Return [X, Y] of the center of cell containing provided text 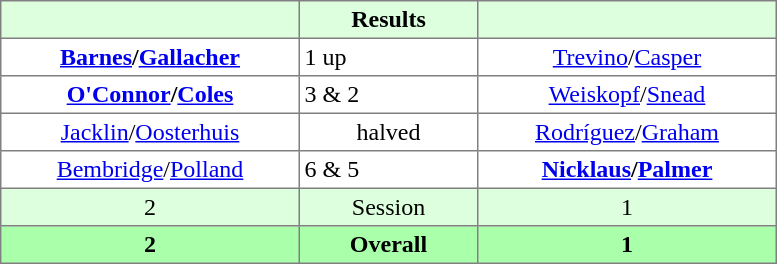
3 & 2 [388, 95]
Weiskopf/Snead [627, 95]
Trevino/Casper [627, 57]
6 & 5 [388, 170]
Overall [388, 245]
Rodríguez/Graham [627, 132]
1 up [388, 57]
Jacklin/Oosterhuis [150, 132]
halved [388, 132]
Nicklaus/Palmer [627, 170]
Session [388, 207]
Results [388, 20]
Bembridge/Polland [150, 170]
Barnes/Gallacher [150, 57]
O'Connor/Coles [150, 95]
